Output the [x, y] coordinate of the center of the cell containing the given text.  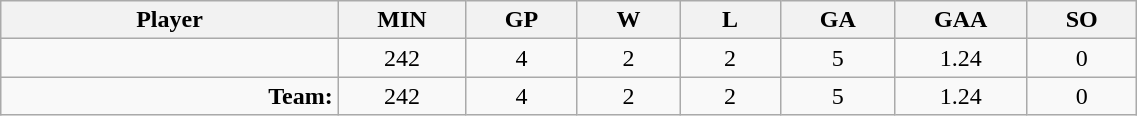
L [730, 20]
W [628, 20]
GP [522, 20]
GA [838, 20]
Player [170, 20]
SO [1081, 20]
GAA [961, 20]
Team: [170, 96]
MIN [402, 20]
